Pinpoint the cell where the given text exists, returning its [x, y] midpoint coordinate. 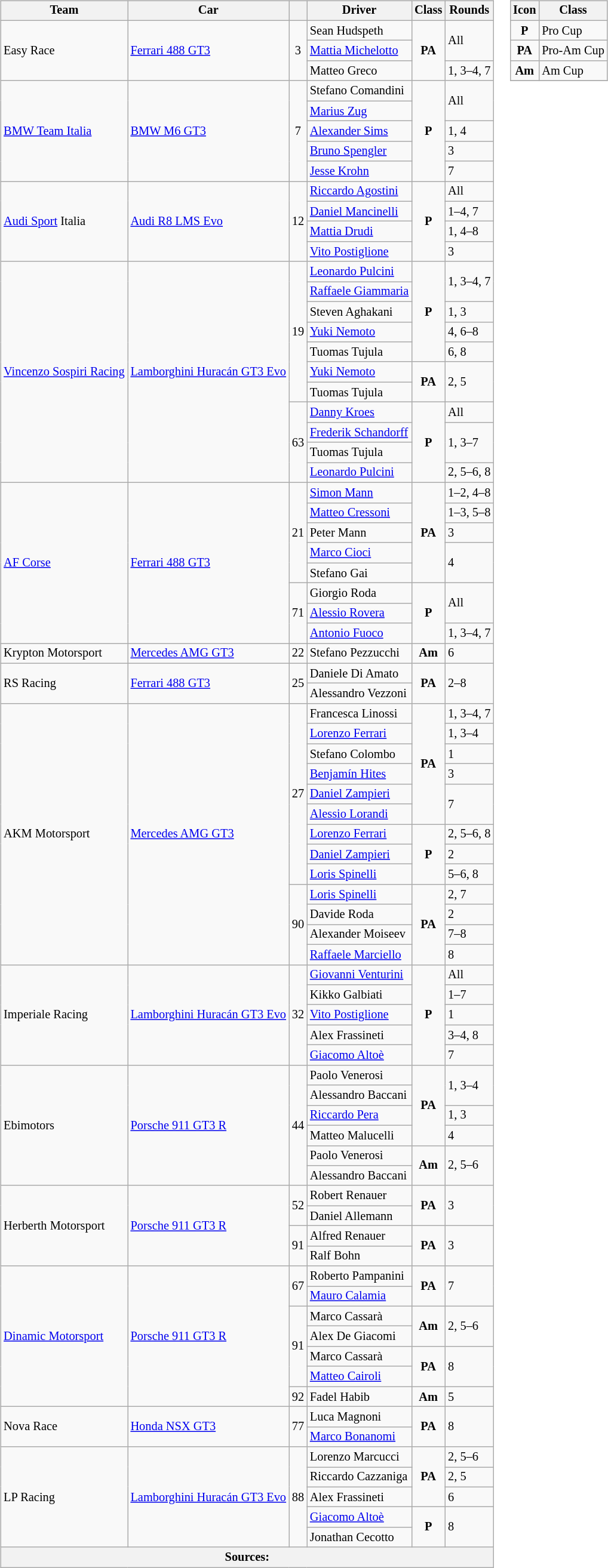
1, 3–7 [469, 442]
Matteo Malucelli [360, 1135]
44 [298, 1125]
92 [298, 1397]
BMW Team Italia [64, 131]
Raffaele Marciello [360, 954]
Matteo Cressoni [360, 513]
2–8 [469, 683]
Sean Hudspeth [360, 30]
Mattia Drudi [360, 232]
Stefano Pezzucchi [360, 654]
Lorenzo Marcucci [360, 1457]
27 [298, 794]
Stefano Gai [360, 573]
Dinamic Motorsport [64, 1336]
Alexander Sims [360, 131]
1, 4 [469, 131]
Krypton Motorsport [64, 654]
Marco Cioci [360, 553]
1–2, 4–8 [469, 492]
Herberth Motorsport [64, 1226]
1–4, 7 [469, 211]
3–4, 8 [469, 1035]
Kikko Galbiati [360, 995]
Daniel Allemann [360, 1216]
Imperiale Racing [64, 1015]
5–6, 8 [469, 874]
RS Racing [64, 683]
4, 6–8 [469, 332]
63 [298, 443]
Nova Race [64, 1427]
Giorgio Roda [360, 593]
Matteo Cairoli [360, 1376]
19 [298, 332]
Driver [360, 11]
Robert Renauer [360, 1196]
12 [298, 222]
2, 7 [469, 895]
Icon [524, 11]
Stefano Comandini [360, 91]
Daniel Mancinelli [360, 211]
Alfred Renauer [360, 1236]
25 [298, 683]
Easy Race [64, 50]
LP Racing [64, 1497]
22 [298, 654]
Vincenzo Sospiri Racing [64, 372]
Peter Mann [360, 533]
Bruno Spengler [360, 151]
Simon Mann [360, 492]
Alessio Rovera [360, 613]
7–8 [469, 935]
Riccardo Cazzaniga [360, 1477]
Audi R8 LMS Evo [208, 222]
Roberto Pampanini [360, 1276]
Raffaele Giammaria [360, 292]
Luca Magnoni [360, 1417]
Ebimotors [64, 1125]
Alexander Moiseev [360, 935]
BMW M6 GT3 [208, 131]
Steven Aghakani [360, 312]
Fadel Habib [360, 1397]
32 [298, 1015]
77 [298, 1427]
Matteo Greco [360, 71]
1–3, 5–8 [469, 513]
Antonio Fuoco [360, 633]
52 [298, 1206]
Benjamín Hites [360, 774]
Daniele Di Amato [360, 673]
Rounds [469, 11]
AKM Motorsport [64, 834]
Jonathan Cecotto [360, 1538]
Francesca Linossi [360, 714]
AF Corse [64, 562]
Pro Cup [573, 30]
Danny Kroes [360, 412]
Riccardo Agostini [360, 192]
1–7 [469, 995]
21 [298, 532]
Pro-Am Cup [573, 51]
Marius Zug [360, 111]
Am Cup [573, 71]
Frederik Schandorff [360, 432]
Honda NSX GT3 [208, 1427]
Sources: [247, 1557]
Team [64, 11]
Car [208, 11]
Stefano Colombo [360, 754]
Riccardo Pera [360, 1116]
1, 4–8 [469, 232]
88 [298, 1497]
Alessandro Vezzoni [360, 694]
67 [298, 1286]
Giovanni Venturini [360, 975]
Davide Roda [360, 914]
Ralf Bohn [360, 1256]
90 [298, 925]
71 [298, 614]
Mauro Calamia [360, 1296]
Marco Bonanomi [360, 1437]
Alessio Lorandi [360, 814]
5 [469, 1397]
Mattia Michelotto [360, 51]
6, 8 [469, 352]
Audi Sport Italia [64, 222]
Alex De Giacomi [360, 1336]
Jesse Krohn [360, 171]
